Return the [x, y] coordinate for the center point of the cell that contains the specified text.  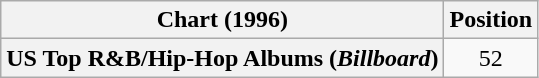
Chart (1996) [222, 20]
52 [491, 58]
Position [491, 20]
US Top R&B/Hip-Hop Albums (Billboard) [222, 58]
